For the text-containing cell, return its midpoint in (x, y) coordinate format. 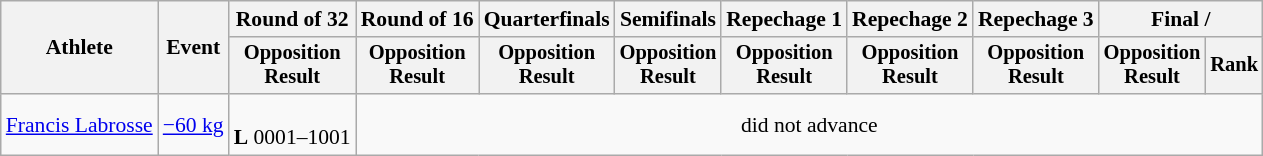
−60 kg (194, 124)
Francis Labrosse (80, 124)
Athlete (80, 48)
Semifinals (668, 19)
Repechage 3 (1036, 19)
Repechage 2 (910, 19)
Repechage 1 (784, 19)
Round of 16 (418, 19)
Final / (1181, 19)
Quarterfinals (547, 19)
L 0001–1001 (292, 124)
did not advance (810, 124)
Round of 32 (292, 19)
Event (194, 48)
Rank (1234, 66)
